Search for the cell housing the specified text and yield its (X, Y) center coordinate. 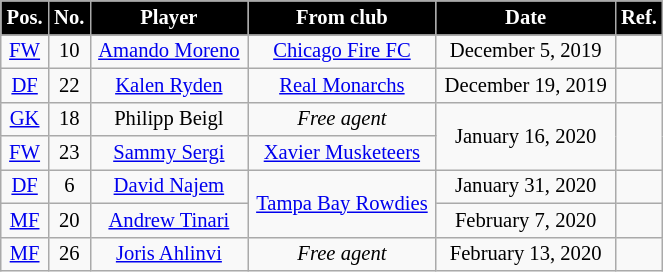
No. (69, 17)
26 (69, 254)
Sammy Sergi (168, 153)
Kalen Ryden (168, 85)
10 (69, 51)
Joris Ahlinvi (168, 254)
22 (69, 85)
From club (342, 17)
February 7, 2020 (526, 220)
Real Monarchs (342, 85)
Andrew Tinari (168, 220)
Xavier Musketeers (342, 153)
January 31, 2020 (526, 186)
Chicago Fire FC (342, 51)
December 5, 2019 (526, 51)
January 16, 2020 (526, 136)
David Najem (168, 186)
Tampa Bay Rowdies (342, 203)
Date (526, 17)
Player (168, 17)
23 (69, 153)
Pos. (25, 17)
December 19, 2019 (526, 85)
GK (25, 119)
20 (69, 220)
Ref. (639, 17)
18 (69, 119)
February 13, 2020 (526, 254)
Philipp Beigl (168, 119)
6 (69, 186)
Amando Moreno (168, 51)
